Extract the [X, Y] coordinate from the center of the cell holding the provided text.  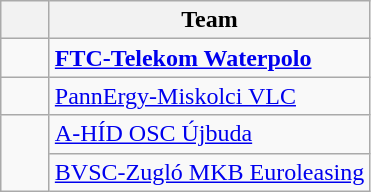
FTC-Telekom Waterpolo [209, 58]
Team [209, 20]
PannErgy-Miskolci VLC [209, 96]
A-HÍD OSC Újbuda [209, 134]
BVSC-Zugló MKB Euroleasing [209, 172]
